Output the [x, y] coordinate of the center of the cell containing the given text.  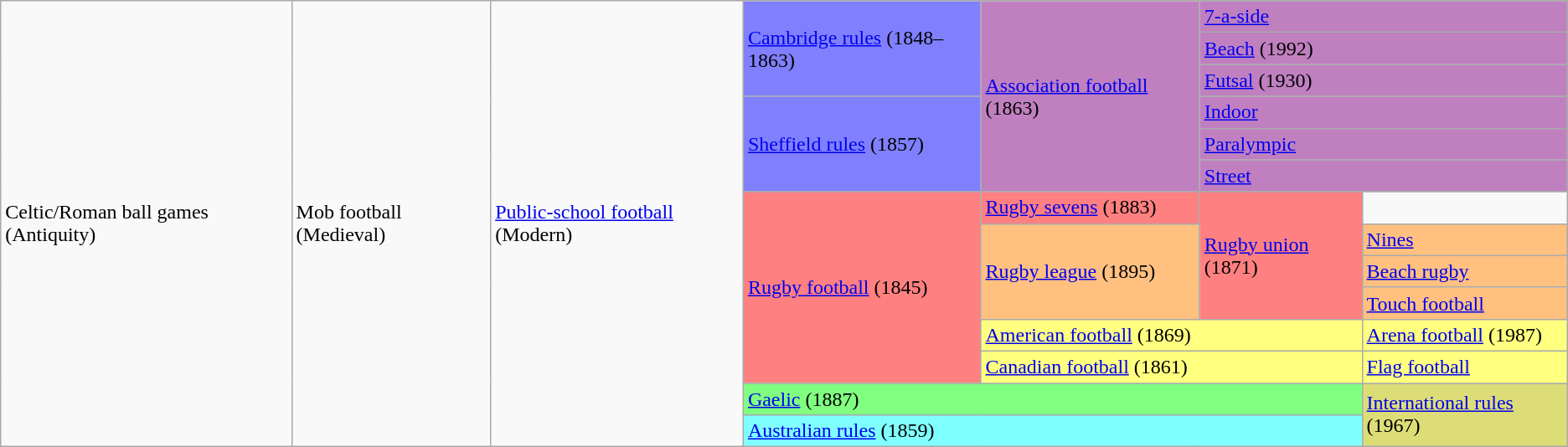
Association football (1863) [1091, 96]
Futsal (1930) [1384, 80]
Mob football (Medieval) [391, 224]
Canadian football (1861) [1171, 367]
Gaelic (1887) [1052, 399]
Beach (1992) [1384, 49]
International rules (1967) [1464, 415]
Indoor [1384, 112]
American football (1869) [1171, 335]
Rugby sevens (1883) [1171, 208]
Paralympic [1384, 144]
Touch football [1464, 303]
Street [1384, 176]
Celtic/Roman ball games (Antiquity) [146, 224]
Australian rules (1859) [1052, 431]
Rugby league (1895) [1091, 271]
Public-school football (Modern) [617, 224]
Cambridge rules (1848–1863) [862, 49]
Rugby football (1845) [862, 287]
Flag football [1464, 367]
Rugby union (1871) [1281, 255]
Arena football (1987) [1464, 335]
Sheffield rules (1857) [862, 144]
Beach rugby [1464, 271]
7-a-side [1384, 17]
Nines [1464, 239]
